Capture the cell that displays the provided text and extract its (X, Y) central coordinate. 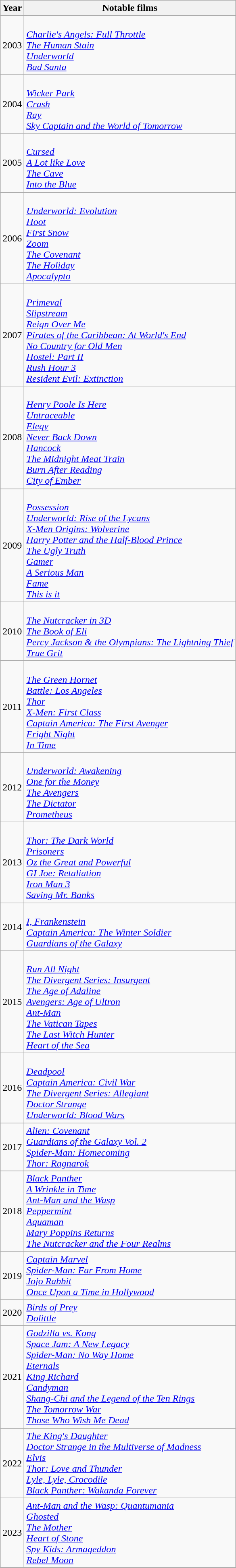
2010 (12, 631)
2004 (12, 104)
2012 (12, 787)
2005 (12, 163)
PrimevalSlipstreamReign Over MePirates of the Caribbean: At World's EndNo Country for Old MenHostel: Part IIRush Hour 3Resident Evil: Extinction (130, 335)
CursedA Lot like LoveThe CaveInto the Blue (130, 163)
2007 (12, 335)
2013 (12, 862)
Underworld: Awakening One for the MoneyThe AvengersThe Dictator Prometheus (130, 787)
2003 (12, 45)
Alien: CovenantGuardians of the Galaxy Vol. 2Spider-Man: HomecomingThor: Ragnarok (130, 1147)
Year (12, 8)
2019 (12, 1275)
The King's DaughterDoctor Strange in the Multiverse of MadnessElvisThor: Love and ThunderLyle, Lyle, CrocodileBlack Panther: Wakanda Forever (130, 1463)
2022 (12, 1463)
2016 (12, 1088)
Black PantherA Wrinkle in TimeAnt-Man and the WaspPeppermintAquamanMary Poppins ReturnsThe Nutcracker and the Four Realms (130, 1211)
Henry Poole Is HereUntraceableElegyNever Back DownHancockThe Midnight Meat TrainBurn After ReadingCity of Ember (130, 437)
2017 (12, 1147)
Ant-Man and the Wasp: QuantumaniaGhostedThe MotherHeart of StoneSpy Kids: ArmageddonRebel Moon (130, 1533)
2008 (12, 437)
2018 (12, 1211)
Notable films (130, 8)
Run All NightThe Divergent Series: InsurgentThe Age of AdalineAvengers: Age of UltronAnt-ManThe Vatican TapesThe Last Witch HunterHeart of the Sea (130, 1002)
2009 (12, 545)
2015 (12, 1002)
2006 (12, 238)
2023 (12, 1533)
2014 (12, 927)
2020 (12, 1312)
Birds of PreyDolittle (130, 1312)
Captain Marvel Spider-Man: Far From HomeJojo RabbitOnce Upon a Time in Hollywood (130, 1275)
2021 (12, 1377)
2011 (12, 706)
Charlie's Angels: Full ThrottleThe Human StainUnderworldBad Santa (130, 45)
DeadpoolCaptain America: Civil WarThe Divergent Series: AllegiantDoctor StrangeUnderworld: Blood Wars (130, 1088)
Thor: The Dark WorldPrisonersOz the Great and PowerfulGI Joe: RetaliationIron Man 3Saving Mr. Banks (130, 862)
Possession Underworld: Rise of the LycansX-Men Origins: WolverineHarry Potter and the Half-Blood PrinceThe Ugly TruthGamerA Serious ManFameThis is it (130, 545)
The Green HornetBattle: Los AngelesThorX-Men: First ClassCaptain America: The First AvengerFright NightIn Time (130, 706)
Wicker ParkCrashRaySky Captain and the World of Tomorrow (130, 104)
Underworld: EvolutionHootFirst SnowZoomThe CovenantThe HolidayApocalypto (130, 238)
The Nutcracker in 3DThe Book of EliPercy Jackson & the Olympians: The Lightning ThiefTrue Grit (130, 631)
I, FrankensteinCaptain America: The Winter SoldierGuardians of the Galaxy (130, 927)
